Capture the cell that displays the provided text and extract its [x, y] central coordinate. 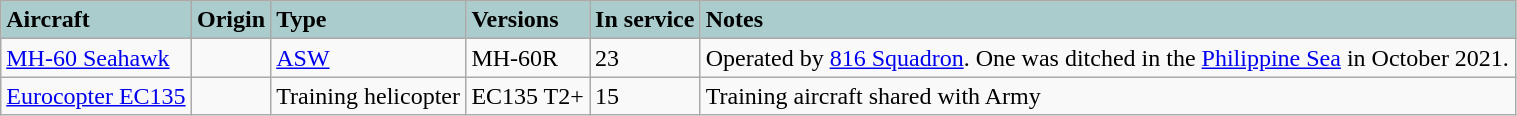
MH-60 Seahawk [96, 58]
MH-60R [528, 58]
Training helicopter [368, 96]
Origin [230, 20]
Training aircraft shared with Army [1108, 96]
In service [646, 20]
Notes [1108, 20]
Aircraft [96, 20]
15 [646, 96]
Operated by 816 Squadron. One was ditched in the Philippine Sea in October 2021. [1108, 58]
Versions [528, 20]
EC135 T2+ [528, 96]
ASW [368, 58]
Type [368, 20]
23 [646, 58]
Eurocopter EC135 [96, 96]
